Detect which cell encompasses the target text, then output its (x, y) center coordinate. 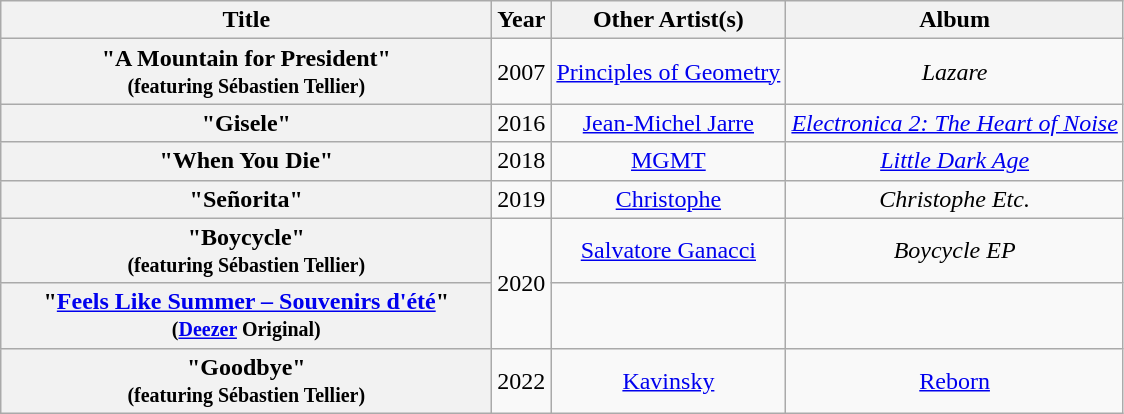
Electronica 2: The Heart of Noise (954, 123)
2007 (522, 72)
"Gisele" (246, 123)
Principles of Geometry (668, 72)
MGMT (668, 161)
Little Dark Age (954, 161)
Year (522, 20)
2020 (522, 283)
Jean-Michel Jarre (668, 123)
Lazare (954, 72)
"Boycycle"(featuring Sébastien Tellier) (246, 250)
"Feels Like Summer – Souvenirs d'été"(Deezer Original) (246, 316)
Christophe (668, 199)
"A Mountain for President"(featuring Sébastien Tellier) (246, 72)
2018 (522, 161)
Christophe Etc. (954, 199)
Salvatore Ganacci (668, 250)
Boycycle EP (954, 250)
Album (954, 20)
2022 (522, 380)
Other Artist(s) (668, 20)
2019 (522, 199)
2016 (522, 123)
"Goodbye" (featuring Sébastien Tellier) (246, 380)
Kavinsky (668, 380)
"When You Die" (246, 161)
Title (246, 20)
"Señorita" (246, 199)
Reborn (954, 380)
